Search for the cell housing the specified text and yield its [X, Y] center coordinate. 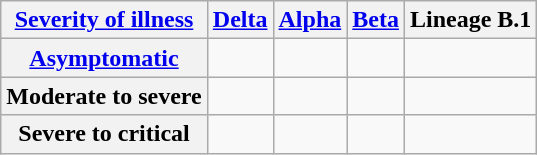
Moderate to severe [104, 96]
Delta [240, 20]
Lineage B.1 [470, 20]
Beta [376, 20]
Severity of illness [104, 20]
Alpha [310, 20]
Severe to critical [104, 134]
Asymptomatic [104, 58]
